Provide the [X, Y] coordinate of the cell's center where the given text is located.  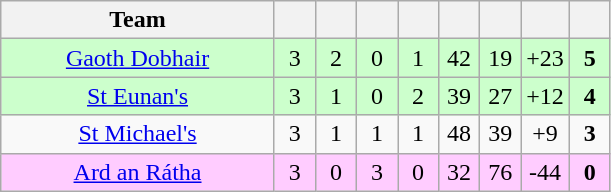
48 [460, 134]
19 [500, 58]
Gaoth Dobhair [138, 58]
St Eunan's [138, 96]
42 [460, 58]
-44 [546, 172]
Team [138, 20]
Ard an Rátha [138, 172]
27 [500, 96]
+23 [546, 58]
5 [590, 58]
+12 [546, 96]
32 [460, 172]
St Michael's [138, 134]
4 [590, 96]
76 [500, 172]
+9 [546, 134]
